Return (x, y) of the center of cell containing provided text 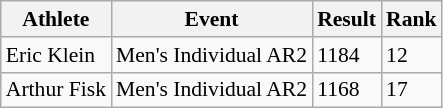
Event (212, 19)
17 (412, 90)
Result (346, 19)
Rank (412, 19)
Athlete (56, 19)
1184 (346, 55)
1168 (346, 90)
Arthur Fisk (56, 90)
Eric Klein (56, 55)
12 (412, 55)
